Extract the (X, Y) coordinate from the center of the cell holding the provided text.  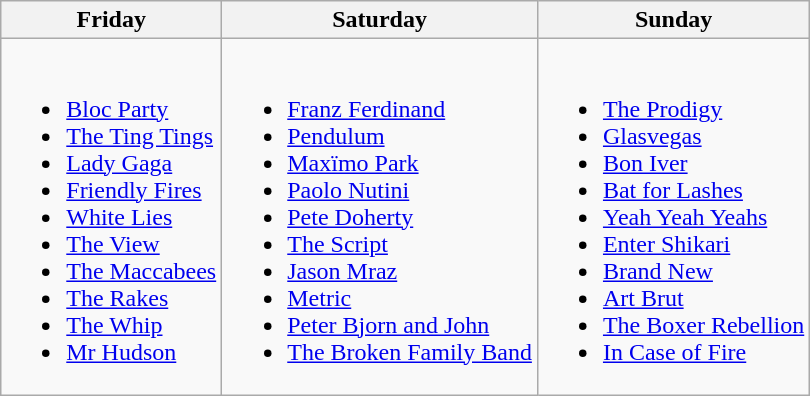
Franz FerdinandPendulumMaxïmo ParkPaolo NutiniPete DohertyThe ScriptJason MrazMetricPeter Bjorn and JohnThe Broken Family Band (380, 217)
Sunday (673, 20)
Friday (112, 20)
The ProdigyGlasvegasBon IverBat for LashesYeah Yeah YeahsEnter ShikariBrand NewArt BrutThe Boxer RebellionIn Case of Fire (673, 217)
Bloc PartyThe Ting TingsLady GagaFriendly FiresWhite LiesThe ViewThe MaccabeesThe RakesThe WhipMr Hudson (112, 217)
Saturday (380, 20)
